From the cell containing the given text, extract its center point as [X, Y] coordinate. 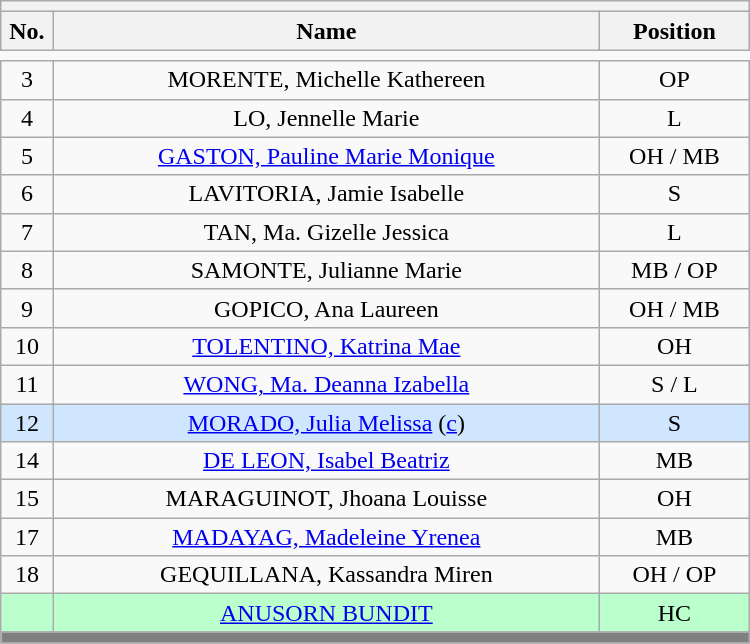
MORENTE, Michelle Kathereen [326, 80]
WONG, Ma. Deanna Izabella [326, 384]
5 [27, 156]
Position [675, 31]
MARAGUINOT, Jhoana Louisse [326, 499]
TAN, Ma. Gizelle Jessica [326, 232]
DE LEON, Isabel Beatriz [326, 461]
GASTON, Pauline Marie Monique [326, 156]
11 [27, 384]
MB / OP [675, 270]
MORADO, Julia Melissa (c) [326, 423]
GEQUILLANA, Kassandra Miren [326, 575]
12 [27, 423]
7 [27, 232]
OP [675, 80]
LO, Jennelle Marie [326, 118]
TOLENTINO, Katrina Mae [326, 346]
HC [675, 613]
18 [27, 575]
10 [27, 346]
9 [27, 308]
8 [27, 270]
GOPICO, Ana Laureen [326, 308]
17 [27, 537]
SAMONTE, Julianne Marie [326, 270]
MADAYAG, Madeleine Yrenea [326, 537]
LAVITORIA, Jamie Isabelle [326, 194]
4 [27, 118]
No. [27, 31]
6 [27, 194]
3 [27, 80]
14 [27, 461]
S / L [675, 384]
OH / OP [675, 575]
15 [27, 499]
Name [326, 31]
ANUSORN BUNDIT [326, 613]
